Pinpoint the cell where the given text exists, returning its [x, y] midpoint coordinate. 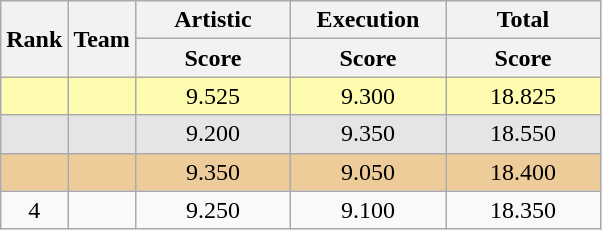
Total [524, 20]
9.100 [368, 210]
18.400 [524, 172]
9.300 [368, 96]
18.825 [524, 96]
9.525 [212, 96]
Team [102, 39]
4 [34, 210]
9.200 [212, 134]
18.550 [524, 134]
Execution [368, 20]
9.050 [368, 172]
Rank [34, 39]
9.250 [212, 210]
18.350 [524, 210]
Artistic [212, 20]
